Identify which cell holds the provided text, then report its [x, y] central coordinate. 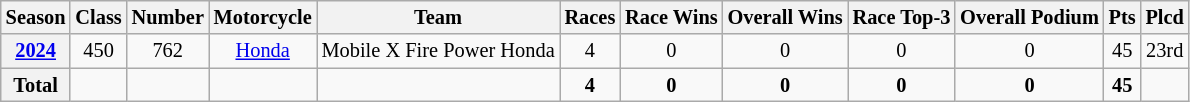
Race Wins [671, 17]
Race Top-3 [902, 17]
Team [438, 17]
Races [590, 17]
762 [168, 51]
Number [168, 17]
2024 [36, 51]
23rd [1165, 51]
Pts [1122, 17]
Motorcycle [263, 17]
Class [98, 17]
Mobile X Fire Power Honda [438, 51]
Plcd [1165, 17]
Overall Podium [1029, 17]
Total [36, 85]
Season [36, 17]
450 [98, 51]
Honda [263, 51]
Overall Wins [786, 17]
